Pinpoint the cell where the given text exists, returning its [x, y] midpoint coordinate. 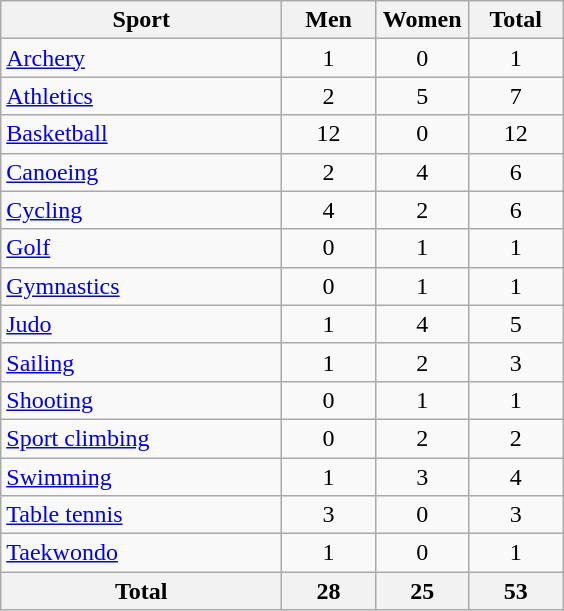
Judo [142, 324]
Table tennis [142, 515]
Canoeing [142, 172]
Men [329, 20]
Cycling [142, 210]
Women [422, 20]
Basketball [142, 134]
Swimming [142, 477]
Sport [142, 20]
7 [516, 96]
Golf [142, 248]
Sport climbing [142, 438]
53 [516, 591]
Archery [142, 58]
Gymnastics [142, 286]
28 [329, 591]
Sailing [142, 362]
Taekwondo [142, 553]
Athletics [142, 96]
25 [422, 591]
Shooting [142, 400]
